For the text-containing cell, return its midpoint in (X, Y) coordinate format. 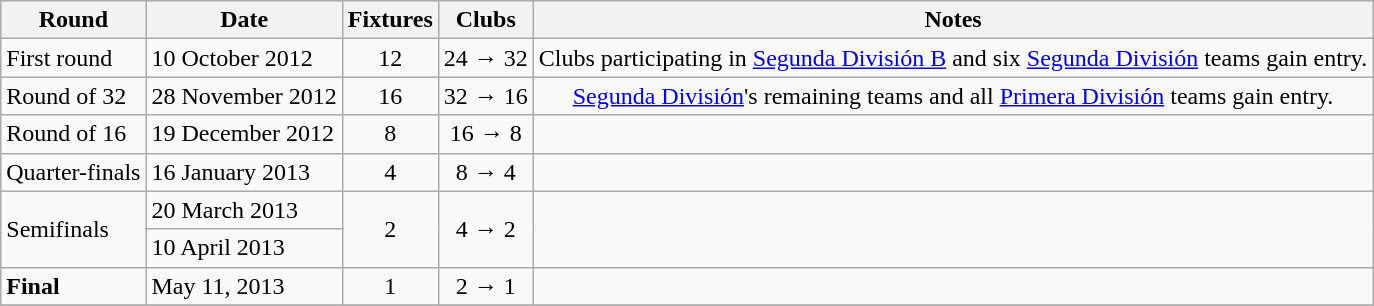
19 December 2012 (244, 134)
Round of 16 (74, 134)
32 → 16 (486, 96)
Clubs (486, 20)
10 October 2012 (244, 58)
Round of 32 (74, 96)
Clubs participating in Segunda División B and six Segunda División teams gain entry. (952, 58)
16 (390, 96)
16 January 2013 (244, 172)
24 → 32 (486, 58)
May 11, 2013 (244, 286)
8 → 4 (486, 172)
10 April 2013 (244, 248)
8 (390, 134)
Final (74, 286)
4 (390, 172)
28 November 2012 (244, 96)
Segunda División's remaining teams and all Primera División teams gain entry. (952, 96)
12 (390, 58)
2 → 1 (486, 286)
4 → 2 (486, 229)
16 → 8 (486, 134)
First round (74, 58)
Fixtures (390, 20)
Round (74, 20)
Notes (952, 20)
Semifinals (74, 229)
1 (390, 286)
20 March 2013 (244, 210)
Date (244, 20)
2 (390, 229)
Quarter-finals (74, 172)
